Find where the given text appears and provide that cell's center as [x, y] coordinate. 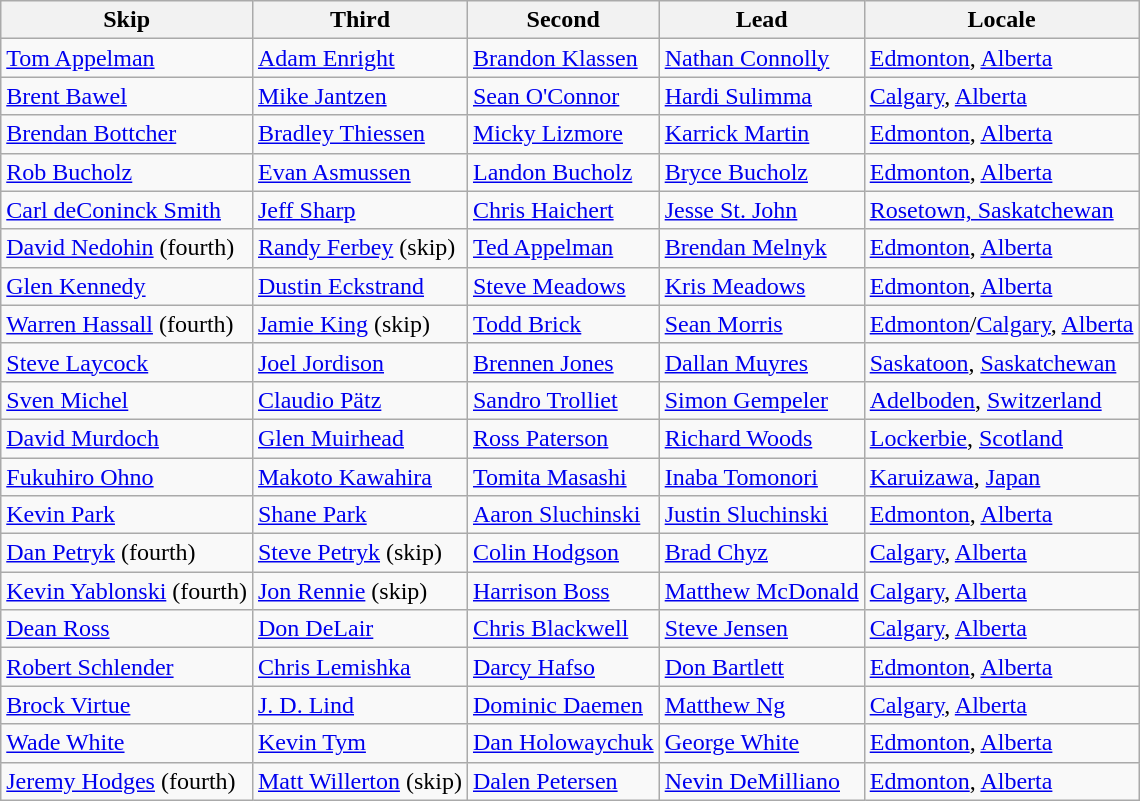
Dallan Muyres [762, 362]
Carl deConinck Smith [127, 210]
Colin Hodgson [563, 553]
Warren Hassall (fourth) [127, 324]
Bradley Thiessen [360, 134]
George White [762, 743]
Steve Petryk (skip) [360, 553]
Skip [127, 20]
Saskatoon, Saskatchewan [1002, 362]
Dan Holowaychuk [563, 743]
Second [563, 20]
Don DeLair [360, 629]
Brennen Jones [563, 362]
Kris Meadows [762, 286]
Richard Woods [762, 438]
David Murdoch [127, 438]
Matthew Ng [762, 705]
Chris Haichert [563, 210]
Brendan Bottcher [127, 134]
Simon Gempeler [762, 400]
Ross Paterson [563, 438]
Tomita Masashi [563, 477]
Jesse St. John [762, 210]
Jamie King (skip) [360, 324]
Dominic Daemen [563, 705]
Rob Bucholz [127, 172]
Matthew McDonald [762, 591]
Adelboden, Switzerland [1002, 400]
Karrick Martin [762, 134]
Sandro Trolliet [563, 400]
Steve Meadows [563, 286]
Aaron Sluchinski [563, 515]
Matt Willerton (skip) [360, 781]
Hardi Sulimma [762, 96]
Kevin Yablonski (fourth) [127, 591]
Kevin Park [127, 515]
Jon Rennie (skip) [360, 591]
Joel Jordison [360, 362]
Dustin Eckstrand [360, 286]
Chris Blackwell [563, 629]
Landon Bucholz [563, 172]
Mike Jantzen [360, 96]
Rosetown, Saskatchewan [1002, 210]
Sean Morris [762, 324]
Todd Brick [563, 324]
Dean Ross [127, 629]
Edmonton/Calgary, Alberta [1002, 324]
Makoto Kawahira [360, 477]
Brad Chyz [762, 553]
Fukuhiro Ohno [127, 477]
Glen Kennedy [127, 286]
Sean O'Connor [563, 96]
Brandon Klassen [563, 58]
Ted Appelman [563, 248]
Inaba Tomonori [762, 477]
Nevin DeMilliano [762, 781]
Dan Petryk (fourth) [127, 553]
Tom Appelman [127, 58]
Randy Ferbey (skip) [360, 248]
Glen Muirhead [360, 438]
Shane Park [360, 515]
Locale [1002, 20]
Jeff Sharp [360, 210]
Brock Virtue [127, 705]
Dalen Petersen [563, 781]
Wade White [127, 743]
Jeremy Hodges (fourth) [127, 781]
Lockerbie, Scotland [1002, 438]
Bryce Bucholz [762, 172]
Claudio Pätz [360, 400]
J. D. Lind [360, 705]
Steve Laycock [127, 362]
Kevin Tym [360, 743]
Justin Sluchinski [762, 515]
Brendan Melnyk [762, 248]
Harrison Boss [563, 591]
Don Bartlett [762, 667]
Third [360, 20]
Steve Jensen [762, 629]
Sven Michel [127, 400]
Brent Bawel [127, 96]
Chris Lemishka [360, 667]
Darcy Hafso [563, 667]
Karuizawa, Japan [1002, 477]
Adam Enright [360, 58]
Robert Schlender [127, 667]
Lead [762, 20]
David Nedohin (fourth) [127, 248]
Nathan Connolly [762, 58]
Micky Lizmore [563, 134]
Evan Asmussen [360, 172]
